From the cell containing the given text, extract its center point as (X, Y) coordinate. 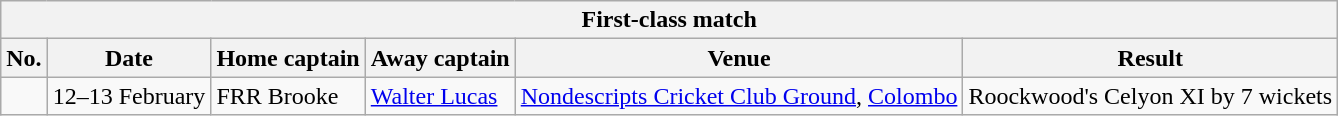
Nondescripts Cricket Club Ground, Colombo (739, 96)
Venue (739, 58)
12–13 February (129, 96)
Home captain (288, 58)
Walter Lucas (440, 96)
First-class match (670, 20)
FRR Brooke (288, 96)
Result (1150, 58)
No. (24, 58)
Date (129, 58)
Roockwood's Celyon XI by 7 wickets (1150, 96)
Away captain (440, 58)
